Identify which cell holds the provided text, then report its [X, Y] central coordinate. 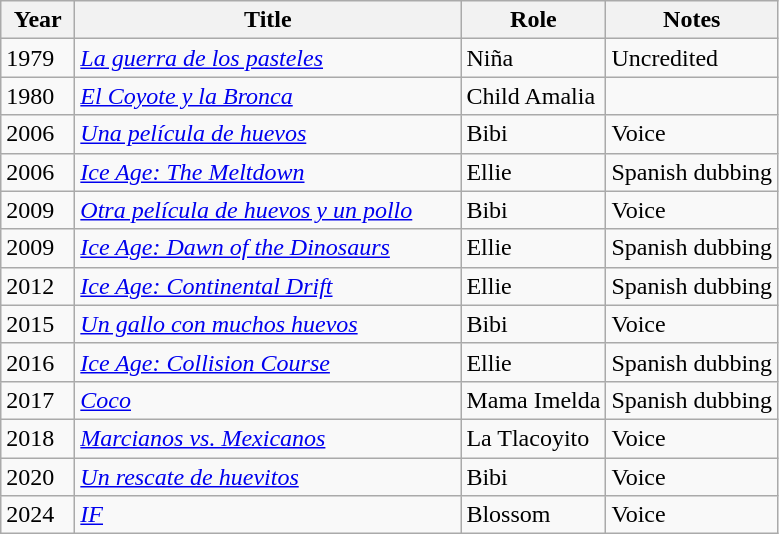
Niña [534, 58]
Otra película de huevos y un pollo [268, 210]
2012 [38, 286]
1979 [38, 58]
Child Amalia [534, 96]
2018 [38, 438]
Coco [268, 400]
2015 [38, 324]
Year [38, 20]
Title [268, 20]
El Coyote y la Bronca [268, 96]
Una película de huevos [268, 134]
Marcianos vs. Mexicanos [268, 438]
Un gallo con muchos huevos [268, 324]
2024 [38, 515]
Blossom [534, 515]
Notes [692, 20]
Un rescate de huevitos [268, 477]
Uncredited [692, 58]
2016 [38, 362]
2020 [38, 477]
IF [268, 515]
Ice Age: Collision Course [268, 362]
Ice Age: Continental Drift [268, 286]
1980 [38, 96]
Role [534, 20]
La guerra de los pasteles [268, 58]
2017 [38, 400]
Mama Imelda [534, 400]
Ice Age: Dawn of the Dinosaurs [268, 248]
La Tlacoyito [534, 438]
Ice Age: The Meltdown [268, 172]
